Return the [X, Y] coordinate for the center point of the cell that contains the specified text.  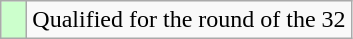
Qualified for the round of the 32 [189, 20]
